Return the [x, y] coordinate for the center point of the cell that contains the specified text.  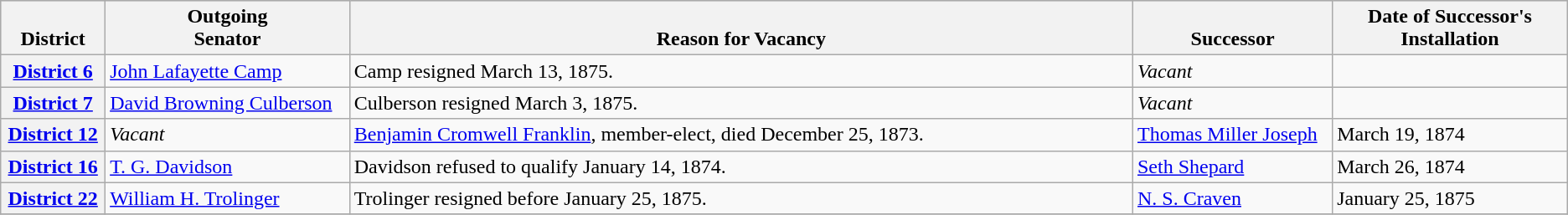
March 19, 1874 [1451, 135]
District 22 [54, 198]
John Lafayette Camp [228, 71]
William H. Trolinger [228, 198]
Trolinger resigned before January 25, 1875. [740, 198]
District [54, 28]
District 6 [54, 71]
District 7 [54, 103]
District 12 [54, 135]
OutgoingSenator [228, 28]
Thomas Miller Joseph [1232, 135]
Davidson refused to qualify January 14, 1874. [740, 166]
Seth Shepard [1232, 166]
Date of Successor's Installation [1451, 28]
Camp resigned March 13, 1875. [740, 71]
January 25, 1875 [1451, 198]
T. G. Davidson [228, 166]
David Browning Culberson [228, 103]
Successor [1232, 28]
March 26, 1874 [1451, 166]
Reason for Vacancy [740, 28]
N. S. Craven [1232, 198]
Culberson resigned March 3, 1875. [740, 103]
District 16 [54, 166]
Benjamin Cromwell Franklin, member-elect, died December 25, 1873. [740, 135]
